Output the (x, y) coordinate of the center of the cell containing the given text.  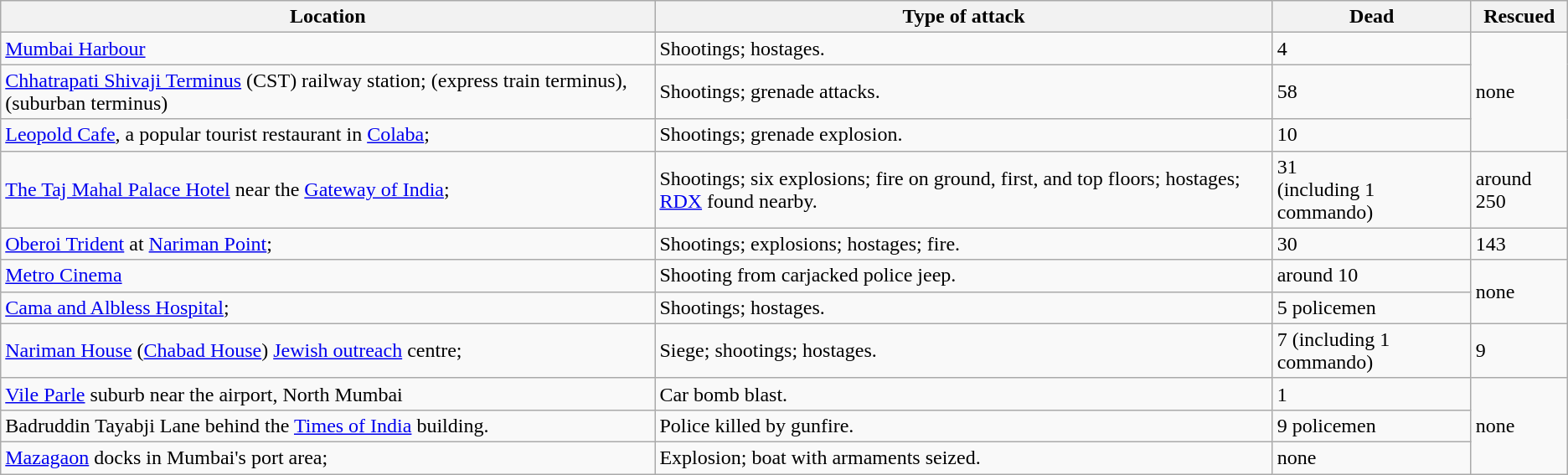
Chhatrapati Shivaji Terminus (CST) railway station; (express train terminus), (suburban terminus) (328, 92)
Type of attack (963, 17)
Car bomb blast. (963, 394)
Dead (1372, 17)
10 (1372, 135)
Shootings; six explosions; fire on ground, first, and top floors; hostages; RDX found nearby. (963, 189)
1 (1372, 394)
9 (1519, 350)
Badruddin Tayabji Lane behind the Times of India building. (328, 426)
Shooting from carjacked police jeep. (963, 276)
Nariman House (Chabad House) Jewish outreach centre; (328, 350)
Metro Cinema (328, 276)
Oberoi Trident at Nariman Point; (328, 244)
4 (1372, 49)
30 (1372, 244)
Rescued (1519, 17)
Shootings; grenade attacks. (963, 92)
9 policemen (1372, 426)
Cama and Albless Hospital; (328, 307)
7 (including 1 commando) (1372, 350)
The Taj Mahal Palace Hotel near the Gateway of India; (328, 189)
58 (1372, 92)
Shootings; explosions; hostages; fire. (963, 244)
31(including 1 commando) (1372, 189)
Siege; shootings; hostages. (963, 350)
Explosion; boat with armaments seized. (963, 457)
Shootings; grenade explosion. (963, 135)
around 250 (1519, 189)
Mumbai Harbour (328, 49)
Leopold Cafe, a popular tourist restaurant in Colaba; (328, 135)
5 policemen (1372, 307)
Mazagaon docks in Mumbai's port area; (328, 457)
Police killed by gunfire. (963, 426)
Vile Parle suburb near the airport, North Mumbai (328, 394)
Location (328, 17)
around 10 (1372, 276)
143 (1519, 244)
